Output the [X, Y] coordinate of the center of the cell containing the given text.  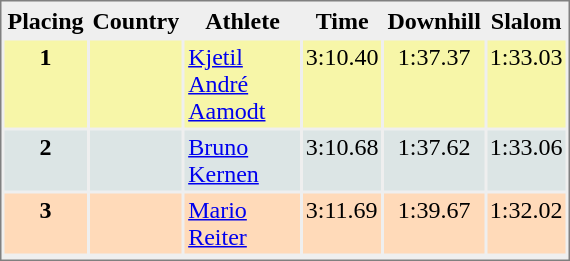
1:39.67 [434, 224]
1:33.03 [526, 84]
Slalom [526, 20]
Country [136, 20]
Placing [45, 20]
3:10.68 [342, 160]
Mario Reiter [242, 224]
Time [342, 20]
Kjetil André Aamodt [242, 84]
Bruno Kernen [242, 160]
3:11.69 [342, 224]
1:37.62 [434, 160]
2 [45, 160]
1 [45, 84]
1:33.06 [526, 160]
3:10.40 [342, 84]
3 [45, 224]
1:37.37 [434, 84]
Downhill [434, 20]
1:32.02 [526, 224]
Athlete [242, 20]
